Identify which cell holds the provided text, then report its [x, y] central coordinate. 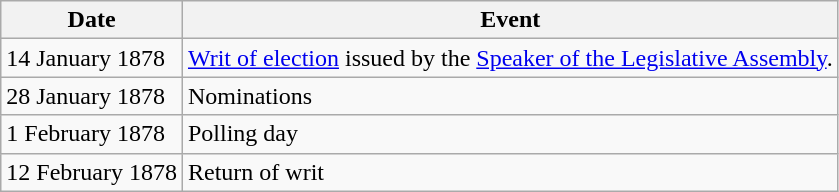
Writ of election issued by the Speaker of the Legislative Assembly. [510, 58]
Nominations [510, 96]
14 January 1878 [92, 58]
Date [92, 20]
28 January 1878 [92, 96]
Return of writ [510, 172]
Event [510, 20]
12 February 1878 [92, 172]
1 February 1878 [92, 134]
Polling day [510, 134]
